Pinpoint the cell where the given text exists, returning its (x, y) midpoint coordinate. 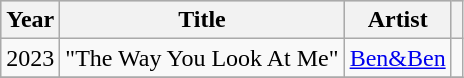
Artist (398, 20)
Title (202, 20)
Ben&Ben (398, 58)
2023 (30, 58)
"The Way You Look At Me" (202, 58)
Year (30, 20)
